Find where the given text appears and provide that cell's center as (x, y) coordinate. 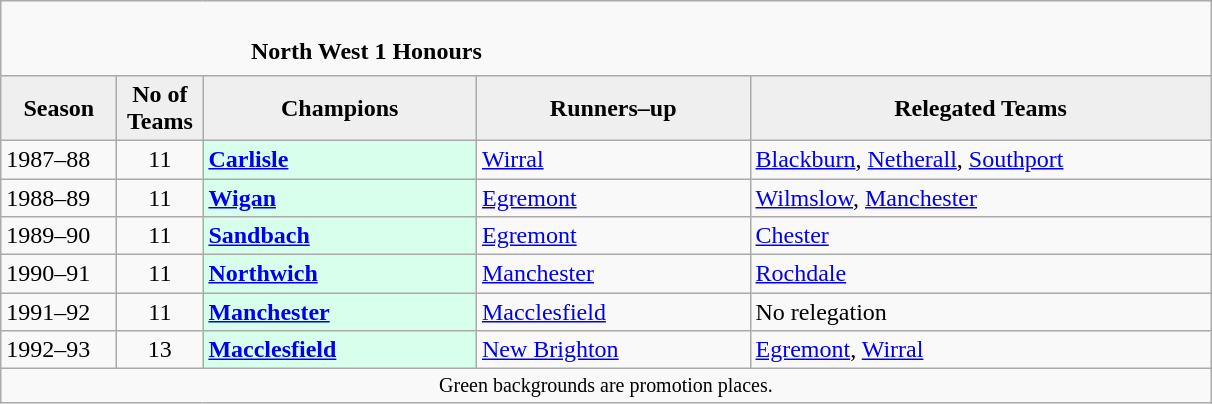
Wirral (613, 159)
1991–92 (59, 312)
Wigan (340, 197)
Green backgrounds are promotion places. (606, 386)
Relegated Teams (980, 108)
1990–91 (59, 274)
Wilmslow, Manchester (980, 197)
1987–88 (59, 159)
Runners–up (613, 108)
Chester (980, 236)
Carlisle (340, 159)
13 (160, 350)
No relegation (980, 312)
1989–90 (59, 236)
New Brighton (613, 350)
Egremont, Wirral (980, 350)
Sandbach (340, 236)
Northwich (340, 274)
No of Teams (160, 108)
1992–93 (59, 350)
Rochdale (980, 274)
1988–89 (59, 197)
Season (59, 108)
Blackburn, Netherall, Southport (980, 159)
Champions (340, 108)
